Find where the given text appears and provide that cell's center as (x, y) coordinate. 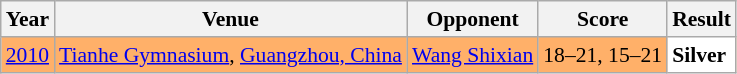
2010 (28, 55)
Silver (702, 55)
Result (702, 19)
18–21, 15–21 (602, 55)
Year (28, 19)
Opponent (472, 19)
Wang Shixian (472, 55)
Score (602, 19)
Venue (230, 19)
Tianhe Gymnasium, Guangzhou, China (230, 55)
